Pinpoint the cell where the given text exists, returning its [X, Y] midpoint coordinate. 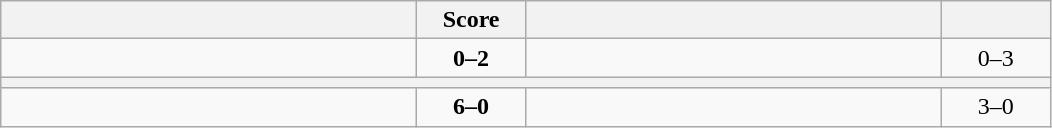
6–0 [472, 107]
0–2 [472, 58]
Score [472, 20]
3–0 [996, 107]
0–3 [996, 58]
